Output the [X, Y] coordinate of the center of the cell containing the given text.  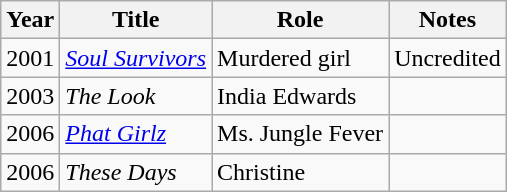
2003 [30, 96]
Role [300, 20]
Uncredited [448, 58]
Murdered girl [300, 58]
Year [30, 20]
Ms. Jungle Fever [300, 134]
Title [136, 20]
Christine [300, 172]
The Look [136, 96]
India Edwards [300, 96]
2001 [30, 58]
Notes [448, 20]
Phat Girlz [136, 134]
Soul Survivors [136, 58]
These Days [136, 172]
